Provide the [X, Y] coordinate of the cell's center where the given text is located.  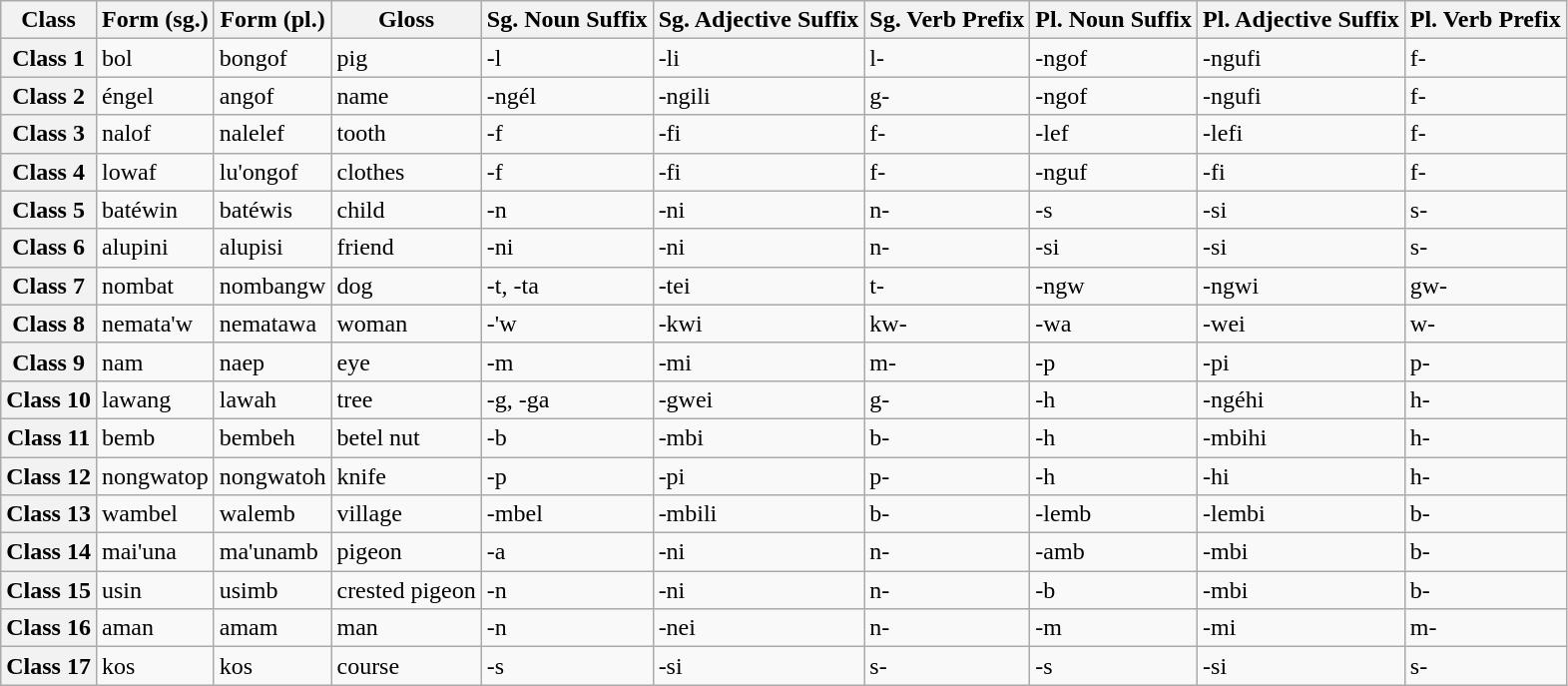
Class 12 [49, 476]
-ngili [759, 96]
Class 2 [49, 96]
name [406, 96]
wambel [155, 514]
tooth [406, 134]
-mbili [759, 514]
-lemb [1114, 514]
Pl. Noun Suffix [1114, 20]
-lefi [1302, 134]
Class 10 [49, 399]
Gloss [406, 20]
Sg. Verb Prefix [947, 20]
t- [947, 286]
aman [155, 628]
nombangw [272, 286]
betel nut [406, 437]
-lembi [1302, 514]
nongwatop [155, 476]
-nguf [1114, 172]
nongwatoh [272, 476]
walemb [272, 514]
Class 3 [49, 134]
Class 17 [49, 666]
-li [759, 58]
Class 5 [49, 210]
-lef [1114, 134]
pigeon [406, 552]
Class 13 [49, 514]
nematawa [272, 324]
-l [567, 58]
mai'una [155, 552]
Class 8 [49, 324]
Form (pl.) [272, 20]
-a [567, 552]
-tei [759, 286]
ma'unamb [272, 552]
alupini [155, 248]
amam [272, 628]
-'w [567, 324]
Class 6 [49, 248]
gw- [1485, 286]
-mbihi [1302, 437]
nam [155, 361]
-kwi [759, 324]
pig [406, 58]
-gwei [759, 399]
dog [406, 286]
-t, -ta [567, 286]
Class 7 [49, 286]
lawah [272, 399]
Form (sg.) [155, 20]
-mbel [567, 514]
bol [155, 58]
usin [155, 590]
Class [49, 20]
village [406, 514]
naep [272, 361]
bemb [155, 437]
knife [406, 476]
angof [272, 96]
-ngél [567, 96]
nalof [155, 134]
-amb [1114, 552]
tree [406, 399]
Sg. Adjective Suffix [759, 20]
lowaf [155, 172]
batéwin [155, 210]
course [406, 666]
eye [406, 361]
Class 11 [49, 437]
clothes [406, 172]
Class 14 [49, 552]
nalelef [272, 134]
bongof [272, 58]
alupisi [272, 248]
-ngéhi [1302, 399]
lawang [155, 399]
batéwis [272, 210]
Class 9 [49, 361]
Sg. Noun Suffix [567, 20]
Pl. Verb Prefix [1485, 20]
Pl. Adjective Suffix [1302, 20]
woman [406, 324]
Class 16 [49, 628]
-hi [1302, 476]
-nei [759, 628]
-wei [1302, 324]
Class 1 [49, 58]
-ngw [1114, 286]
w- [1485, 324]
lu'ongof [272, 172]
Class 15 [49, 590]
éngel [155, 96]
kw- [947, 324]
l- [947, 58]
-wa [1114, 324]
-g, -ga [567, 399]
nombat [155, 286]
child [406, 210]
Class 4 [49, 172]
bembeh [272, 437]
nemata'w [155, 324]
friend [406, 248]
-ngwi [1302, 286]
crested pigeon [406, 590]
man [406, 628]
usimb [272, 590]
